Return the [X, Y] coordinate for the center point of the cell that contains the specified text.  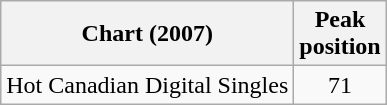
Hot Canadian Digital Singles [148, 85]
Chart (2007) [148, 34]
Peakposition [340, 34]
71 [340, 85]
